Return the (x, y) coordinate for the center point of the cell that contains the specified text.  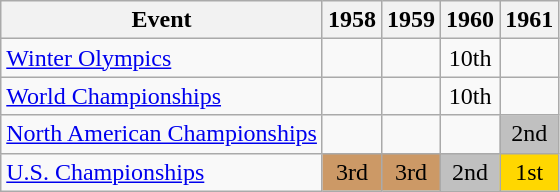
Event (162, 20)
Winter Olympics (162, 58)
U.S. Championships (162, 172)
1st (530, 172)
North American Championships (162, 134)
1959 (412, 20)
1961 (530, 20)
1960 (470, 20)
World Championships (162, 96)
1958 (352, 20)
